From the cell containing the given text, extract its center point as [x, y] coordinate. 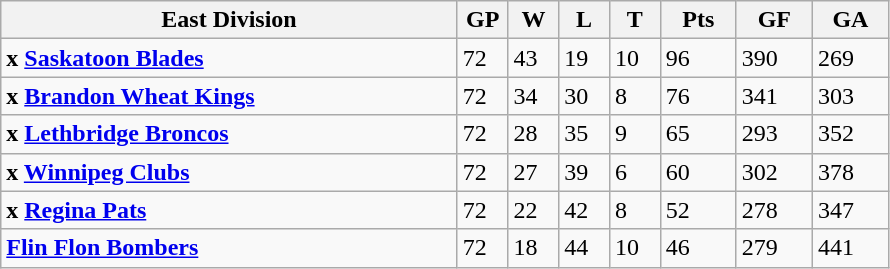
28 [534, 134]
46 [698, 248]
378 [850, 172]
x Saskatoon Blades [230, 58]
x Lethbridge Broncos [230, 134]
x Regina Pats [230, 210]
GF [774, 20]
347 [850, 210]
341 [774, 96]
Flin Flon Bombers [230, 248]
302 [774, 172]
293 [774, 134]
39 [584, 172]
GA [850, 20]
52 [698, 210]
18 [534, 248]
441 [850, 248]
390 [774, 58]
352 [850, 134]
44 [584, 248]
42 [584, 210]
30 [584, 96]
43 [534, 58]
278 [774, 210]
279 [774, 248]
L [584, 20]
Pts [698, 20]
35 [584, 134]
East Division [230, 20]
W [534, 20]
9 [634, 134]
19 [584, 58]
GP [482, 20]
x Brandon Wheat Kings [230, 96]
96 [698, 58]
T [634, 20]
34 [534, 96]
22 [534, 210]
269 [850, 58]
303 [850, 96]
60 [698, 172]
76 [698, 96]
x Winnipeg Clubs [230, 172]
27 [534, 172]
65 [698, 134]
6 [634, 172]
